Find where the given text appears and provide that cell's center as (x, y) coordinate. 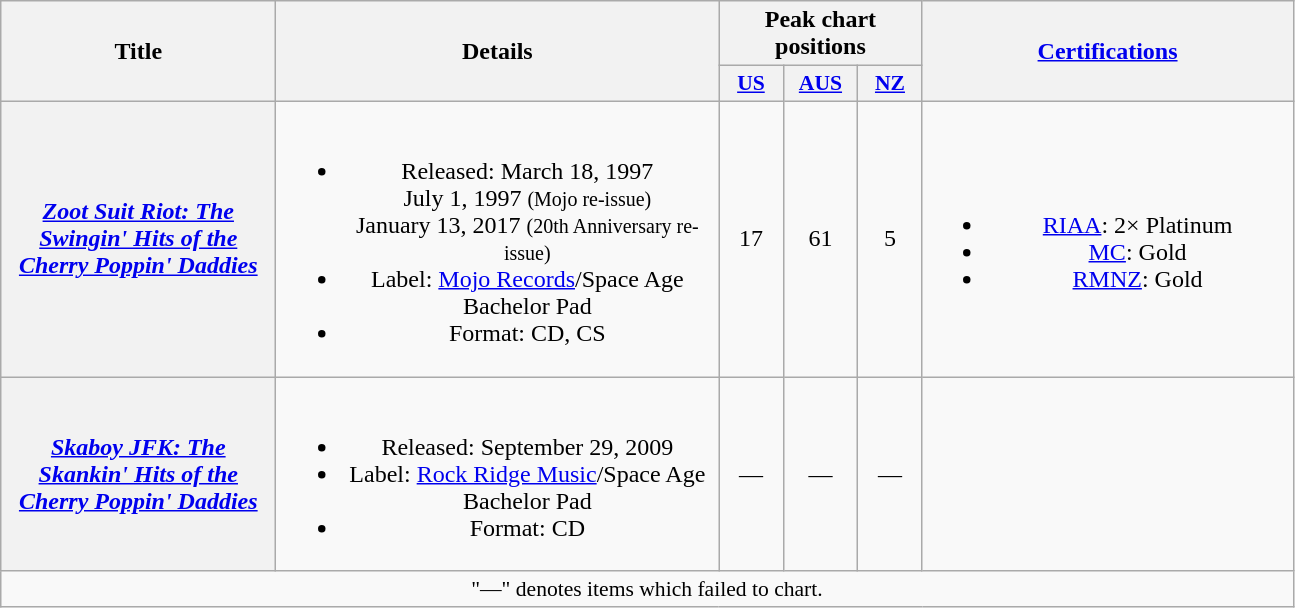
AUS (820, 84)
Peak chart positions (820, 34)
Zoot Suit Riot: The Swingin' Hits of the Cherry Poppin' Daddies (138, 238)
17 (751, 238)
NZ (890, 84)
61 (820, 238)
Skaboy JFK: The Skankin' Hits of the Cherry Poppin' Daddies (138, 473)
Title (138, 52)
US (751, 84)
Certifications (1108, 52)
Released: September 29, 2009Label: Rock Ridge Music/Space Age Bachelor PadFormat: CD (498, 473)
5 (890, 238)
"—" denotes items which failed to chart. (647, 589)
RIAA: 2× PlatinumMC: GoldRMNZ: Gold (1108, 238)
Details (498, 52)
